Determine the [x, y] coordinate at the center of the cell enclosing the given text.  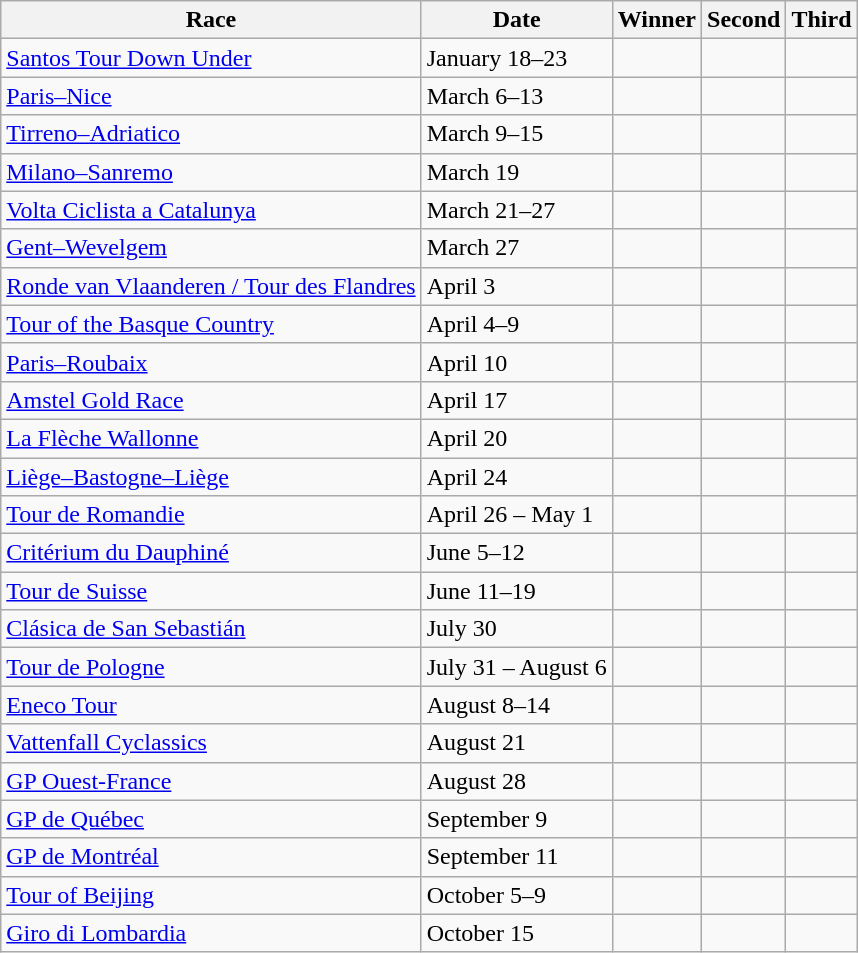
Volta Ciclista a Catalunya [211, 210]
March 27 [516, 248]
Eneco Tour [211, 705]
October 5–9 [516, 895]
Second [744, 20]
Ronde van Vlaanderen / Tour des Flandres [211, 286]
Tour de Romandie [211, 515]
March 6–13 [516, 96]
September 9 [516, 819]
August 28 [516, 781]
GP de Québec [211, 819]
Paris–Nice [211, 96]
Third [822, 20]
October 15 [516, 933]
April 24 [516, 477]
April 4–9 [516, 324]
March 9–15 [516, 134]
La Flèche Wallonne [211, 438]
Clásica de San Sebastián [211, 629]
January 18–23 [516, 58]
Date [516, 20]
Gent–Wevelgem [211, 248]
Milano–Sanremo [211, 172]
March 19 [516, 172]
April 17 [516, 400]
July 30 [516, 629]
August 8–14 [516, 705]
Giro di Lombardia [211, 933]
GP de Montréal [211, 857]
Tour de Pologne [211, 667]
April 26 – May 1 [516, 515]
June 5–12 [516, 553]
Vattenfall Cyclassics [211, 743]
April 20 [516, 438]
GP Ouest-France [211, 781]
Winner [656, 20]
Tour of Beijing [211, 895]
Tour of the Basque Country [211, 324]
April 10 [516, 362]
Critérium du Dauphiné [211, 553]
Tirreno–Adriatico [211, 134]
Liège–Bastogne–Liège [211, 477]
Race [211, 20]
Paris–Roubaix [211, 362]
March 21–27 [516, 210]
August 21 [516, 743]
June 11–19 [516, 591]
Santos Tour Down Under [211, 58]
September 11 [516, 857]
Tour de Suisse [211, 591]
April 3 [516, 286]
July 31 – August 6 [516, 667]
Amstel Gold Race [211, 400]
